Locate the cell with the specified text and output its (x, y) center coordinate. 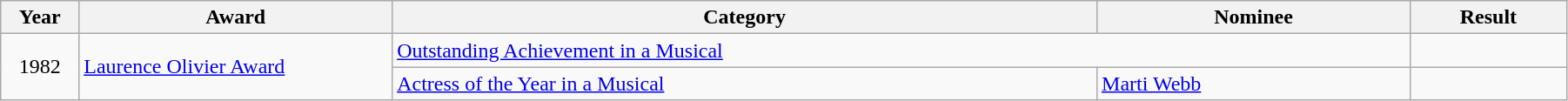
Marti Webb (1254, 84)
Award (236, 17)
Outstanding Achievement in a Musical (901, 50)
Laurence Olivier Award (236, 67)
Actress of the Year in a Musical (745, 84)
Result (1488, 17)
1982 (40, 67)
Category (745, 17)
Nominee (1254, 17)
Year (40, 17)
